Identify which cell holds the provided text, then report its (x, y) central coordinate. 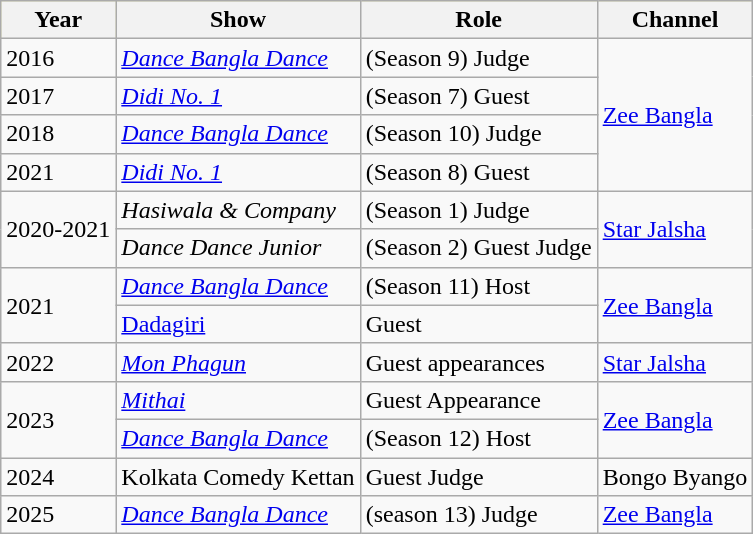
(Season 11) Host (478, 286)
2016 (58, 58)
(Season 10) Judge (478, 134)
(Season 9) Judge (478, 58)
2017 (58, 96)
Mithai (238, 400)
Dadagiri (238, 324)
(Season 1) Judge (478, 210)
Dance Dance Junior (238, 248)
(Season 8) Guest (478, 172)
Bongo Byango (675, 477)
2018 (58, 134)
Guest (478, 324)
2025 (58, 515)
Guest Appearance (478, 400)
(season 13) Judge (478, 515)
Guest Judge (478, 477)
Channel (675, 20)
2024 (58, 477)
2020-2021 (58, 229)
Hasiwala & Company (238, 210)
Kolkata Comedy Kettan (238, 477)
2023 (58, 419)
Show (238, 20)
Mon Phagun (238, 362)
Role (478, 20)
(Season 7) Guest (478, 96)
Guest appearances (478, 362)
(Season 12) Host (478, 438)
Year (58, 20)
(Season 2) Guest Judge (478, 248)
2022 (58, 362)
